From the cell containing the given text, extract its center point as (X, Y) coordinate. 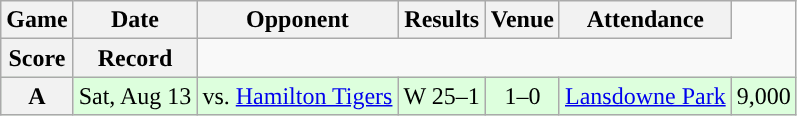
Opponent (298, 20)
Record (135, 58)
Attendance (645, 20)
1–0 (522, 96)
A (37, 96)
Venue (522, 20)
Lansdowne Park (645, 96)
9,000 (764, 96)
Date (135, 20)
vs. Hamilton Tigers (298, 96)
Game (37, 20)
Results (442, 20)
Score (37, 58)
Sat, Aug 13 (135, 96)
W 25–1 (442, 96)
